Locate the cell with the specified text and output its [x, y] center coordinate. 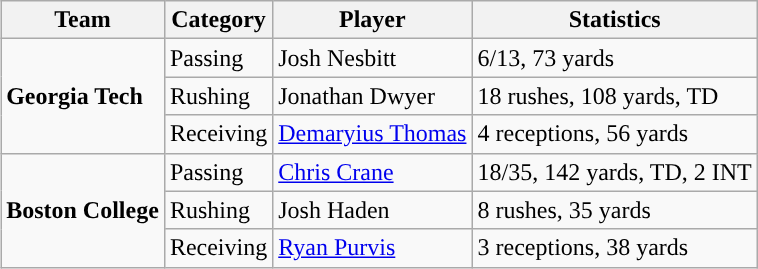
4 receptions, 56 yards [614, 134]
Category [218, 20]
Ryan Purvis [372, 248]
Josh Haden [372, 210]
8 rushes, 35 yards [614, 210]
Chris Crane [372, 172]
Boston College [83, 210]
6/13, 73 yards [614, 58]
Statistics [614, 20]
Demaryius Thomas [372, 134]
Josh Nesbitt [372, 58]
Player [372, 20]
Team [83, 20]
18 rushes, 108 yards, TD [614, 96]
Georgia Tech [83, 96]
Jonathan Dwyer [372, 96]
3 receptions, 38 yards [614, 248]
18/35, 142 yards, TD, 2 INT [614, 172]
